Extract the [x, y] coordinate from the center of the cell holding the provided text.  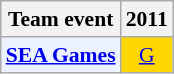
SEA Games [61, 55]
Team event [61, 19]
2011 [147, 19]
G [147, 55]
